Find where the given text appears and provide that cell's center as [x, y] coordinate. 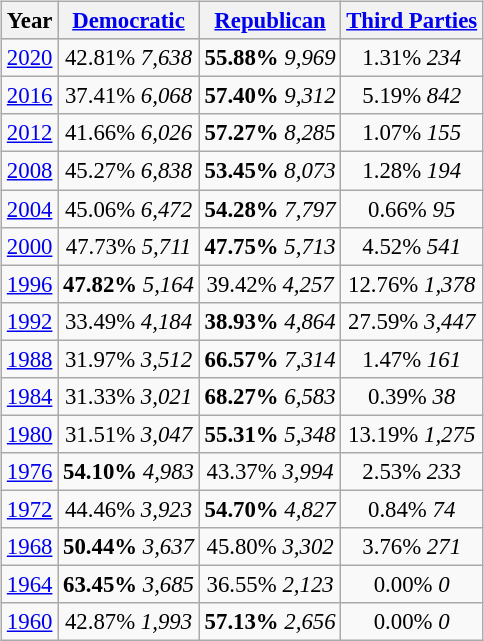
1992 [30, 321]
1.07% 155 [412, 133]
57.13% 2,656 [270, 622]
66.57% 7,314 [270, 359]
31.97% 3,512 [129, 359]
2008 [30, 171]
55.31% 5,348 [270, 434]
2012 [30, 133]
0.66% 95 [412, 209]
1996 [30, 284]
Democratic [129, 21]
2000 [30, 246]
45.27% 6,838 [129, 171]
1968 [30, 547]
36.55% 2,123 [270, 584]
54.28% 7,797 [270, 209]
31.51% 3,047 [129, 434]
1980 [30, 434]
3.76% 271 [412, 547]
0.39% 38 [412, 396]
13.19% 1,275 [412, 434]
1960 [30, 622]
1976 [30, 472]
53.45% 8,073 [270, 171]
2016 [30, 96]
41.66% 6,026 [129, 133]
1988 [30, 359]
Republican [270, 21]
47.73% 5,711 [129, 246]
68.27% 6,583 [270, 396]
12.76% 1,378 [412, 284]
2.53% 233 [412, 472]
57.40% 9,312 [270, 96]
47.75% 5,713 [270, 246]
39.42% 4,257 [270, 284]
45.06% 6,472 [129, 209]
63.45% 3,685 [129, 584]
1.31% 234 [412, 58]
37.41% 6,068 [129, 96]
55.88% 9,969 [270, 58]
54.10% 4,983 [129, 472]
43.37% 3,994 [270, 472]
54.70% 4,827 [270, 509]
33.49% 4,184 [129, 321]
1964 [30, 584]
27.59% 3,447 [412, 321]
1984 [30, 396]
Third Parties [412, 21]
47.82% 5,164 [129, 284]
0.84% 74 [412, 509]
4.52% 541 [412, 246]
50.44% 3,637 [129, 547]
1.28% 194 [412, 171]
Year [30, 21]
42.81% 7,638 [129, 58]
44.46% 3,923 [129, 509]
2020 [30, 58]
1972 [30, 509]
1.47% 161 [412, 359]
31.33% 3,021 [129, 396]
5.19% 842 [412, 96]
38.93% 4,864 [270, 321]
45.80% 3,302 [270, 547]
2004 [30, 209]
42.87% 1,993 [129, 622]
57.27% 8,285 [270, 133]
